Detect which cell encompasses the target text, then output its [X, Y] center coordinate. 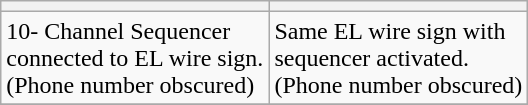
Same EL wire sign withsequencer activated. (Phone number obscured) [398, 58]
10- Channel Sequencerconnected to EL wire sign. (Phone number obscured) [135, 58]
